Identify which cell holds the provided text, then report its [x, y] central coordinate. 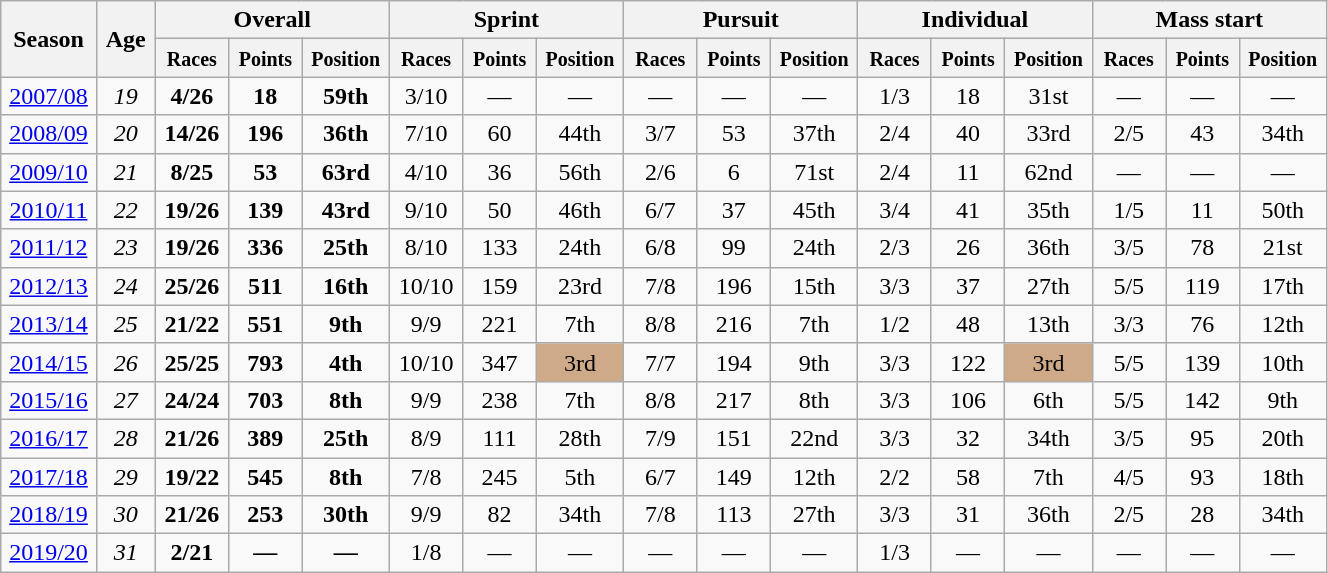
29 [126, 477]
4/10 [426, 172]
238 [500, 400]
25/26 [192, 286]
7/7 [661, 362]
8/25 [192, 172]
Season [49, 39]
25 [126, 324]
22nd [814, 438]
703 [266, 400]
4/5 [1129, 477]
24/24 [192, 400]
44th [580, 134]
347 [500, 362]
30 [126, 515]
10th [1282, 362]
5th [580, 477]
17th [1282, 286]
19/22 [192, 477]
1/8 [426, 553]
Mass start [1209, 20]
4th [346, 362]
59th [346, 96]
6th [1048, 400]
2016/17 [49, 438]
217 [734, 400]
2009/10 [49, 172]
2/3 [895, 248]
3/10 [426, 96]
Individual [975, 20]
76 [1203, 324]
50th [1282, 210]
6 [734, 172]
1/5 [1129, 210]
40 [968, 134]
2013/14 [49, 324]
2012/13 [49, 286]
32 [968, 438]
221 [500, 324]
22 [126, 210]
58 [968, 477]
95 [1203, 438]
15th [814, 286]
82 [500, 515]
23rd [580, 286]
60 [500, 134]
30th [346, 515]
41 [968, 210]
4/26 [192, 96]
159 [500, 286]
33rd [1048, 134]
37th [814, 134]
3/4 [895, 210]
24 [126, 286]
245 [500, 477]
18th [1282, 477]
16th [346, 286]
Age [126, 39]
21st [1282, 248]
19 [126, 96]
25/25 [192, 362]
63rd [346, 172]
13th [1048, 324]
31st [1048, 96]
45th [814, 210]
23 [126, 248]
21 [126, 172]
793 [266, 362]
216 [734, 324]
46th [580, 210]
8/10 [426, 248]
3/7 [661, 134]
2/2 [895, 477]
43 [1203, 134]
142 [1203, 400]
93 [1203, 477]
7/10 [426, 134]
Sprint [506, 20]
2/6 [661, 172]
122 [968, 362]
Overall [272, 20]
111 [500, 438]
336 [266, 248]
2008/09 [49, 134]
14/26 [192, 134]
194 [734, 362]
20th [1282, 438]
71st [814, 172]
6/8 [661, 248]
50 [500, 210]
48 [968, 324]
28th [580, 438]
2019/20 [49, 553]
2/21 [192, 553]
36 [500, 172]
545 [266, 477]
Pursuit [741, 20]
99 [734, 248]
35th [1048, 210]
106 [968, 400]
21/22 [192, 324]
2018/19 [49, 515]
113 [734, 515]
2015/16 [49, 400]
2007/08 [49, 96]
389 [266, 438]
9/10 [426, 210]
2010/11 [49, 210]
151 [734, 438]
20 [126, 134]
7/9 [661, 438]
62nd [1048, 172]
133 [500, 248]
78 [1203, 248]
149 [734, 477]
119 [1203, 286]
2017/18 [49, 477]
511 [266, 286]
56th [580, 172]
43rd [346, 210]
2014/15 [49, 362]
27 [126, 400]
8/9 [426, 438]
253 [266, 515]
551 [266, 324]
2011/12 [49, 248]
1/2 [895, 324]
